Detect which cell encompasses the target text, then output its [x, y] center coordinate. 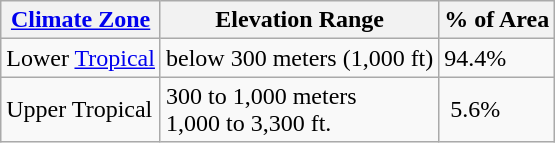
94.4% [497, 58]
300 to 1,000 meters1,000 to 3,300 ft. [299, 110]
Upper Tropical [81, 110]
Elevation Range [299, 20]
5.6% [497, 110]
Climate Zone [81, 20]
below 300 meters (1,000 ft) [299, 58]
% of Area [497, 20]
Lower Tropical [81, 58]
